Extract the [X, Y] coordinate from the center of the cell holding the provided text.  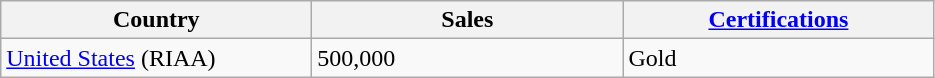
500,000 [468, 58]
Gold [778, 58]
Sales [468, 20]
Country [156, 20]
Certifications [778, 20]
United States (RIAA) [156, 58]
